Provide the (X, Y) coordinate of the cell's center where the given text is located.  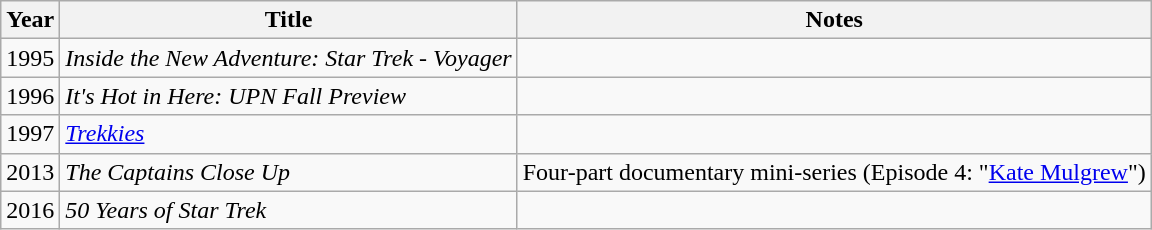
Year (30, 20)
Four-part documentary mini-series (Episode 4: "Kate Mulgrew") (834, 172)
It's Hot in Here: UPN Fall Preview (288, 96)
Inside the New Adventure: Star Trek - Voyager (288, 58)
Trekkies (288, 134)
2016 (30, 210)
Notes (834, 20)
50 Years of Star Trek (288, 210)
1995 (30, 58)
1996 (30, 96)
The Captains Close Up (288, 172)
Title (288, 20)
2013 (30, 172)
1997 (30, 134)
